Return the [X, Y] coordinate for the center point of the cell that contains the specified text.  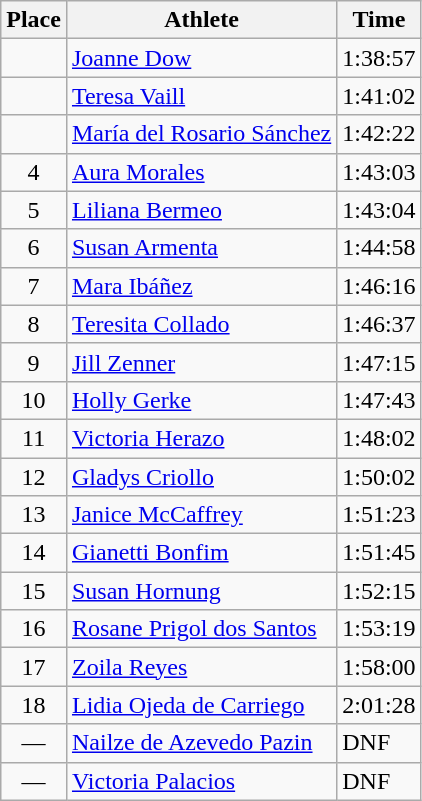
8 [34, 324]
María del Rosario Sánchez [201, 134]
Zoila Reyes [201, 667]
1:43:03 [379, 172]
Holly Gerke [201, 400]
Jill Zenner [201, 362]
12 [34, 477]
Place [34, 20]
1:46:37 [379, 324]
1:42:22 [379, 134]
1:47:43 [379, 400]
1:51:45 [379, 553]
2:01:28 [379, 705]
Athlete [201, 20]
15 [34, 591]
10 [34, 400]
1:46:16 [379, 286]
1:48:02 [379, 438]
Teresita Collado [201, 324]
Liliana Bermeo [201, 210]
Teresa Vaill [201, 96]
Gladys Criollo [201, 477]
Janice McCaffrey [201, 515]
Victoria Palacios [201, 781]
Susan Hornung [201, 591]
7 [34, 286]
Rosane Prigol dos Santos [201, 629]
1:41:02 [379, 96]
6 [34, 248]
1:47:15 [379, 362]
4 [34, 172]
Joanne Dow [201, 58]
Victoria Herazo [201, 438]
Lidia Ojeda de Carriego [201, 705]
Time [379, 20]
Mara Ibáñez [201, 286]
1:53:19 [379, 629]
1:52:15 [379, 591]
1:50:02 [379, 477]
17 [34, 667]
11 [34, 438]
1:58:00 [379, 667]
Aura Morales [201, 172]
1:43:04 [379, 210]
1:44:58 [379, 248]
14 [34, 553]
5 [34, 210]
1:38:57 [379, 58]
13 [34, 515]
1:51:23 [379, 515]
Gianetti Bonfim [201, 553]
Nailze de Azevedo Pazin [201, 743]
18 [34, 705]
9 [34, 362]
Susan Armenta [201, 248]
16 [34, 629]
